Detect which cell encompasses the target text, then output its (X, Y) center coordinate. 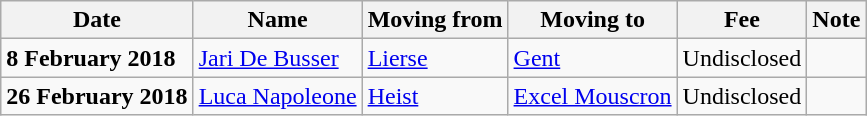
Date (97, 20)
Lierse (435, 58)
Jari De Busser (278, 58)
Gent (592, 58)
Moving from (435, 20)
Name (278, 20)
Moving to (592, 20)
Excel Mouscron (592, 96)
8 February 2018 (97, 58)
26 February 2018 (97, 96)
Fee (742, 20)
Heist (435, 96)
Note (836, 20)
Luca Napoleone (278, 96)
